Provide the (X, Y) coordinate of the cell's center where the given text is located.  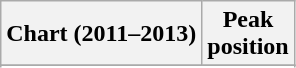
Peak position (248, 34)
Chart (2011–2013) (102, 34)
